Locate the cell with the specified text and output its (X, Y) center coordinate. 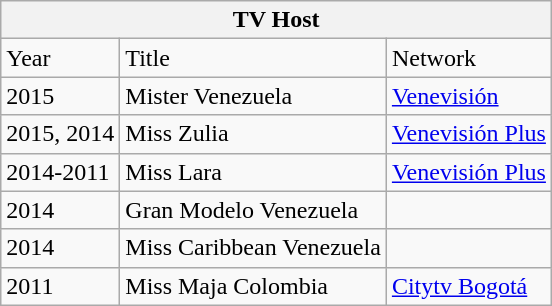
Mister Venezuela (254, 96)
Venevisión (468, 96)
Gran Modelo Venezuela (254, 210)
Miss Zulia (254, 134)
2015 (60, 96)
Title (254, 58)
2011 (60, 286)
TV Host (276, 20)
Miss Caribbean Venezuela (254, 248)
2014-2011 (60, 172)
Network (468, 58)
Miss Lara (254, 172)
Year (60, 58)
2015, 2014 (60, 134)
Miss Maja Colombia (254, 286)
Citytv Bogotá (468, 286)
